Determine the [X, Y] coordinate at the center of the cell enclosing the given text.  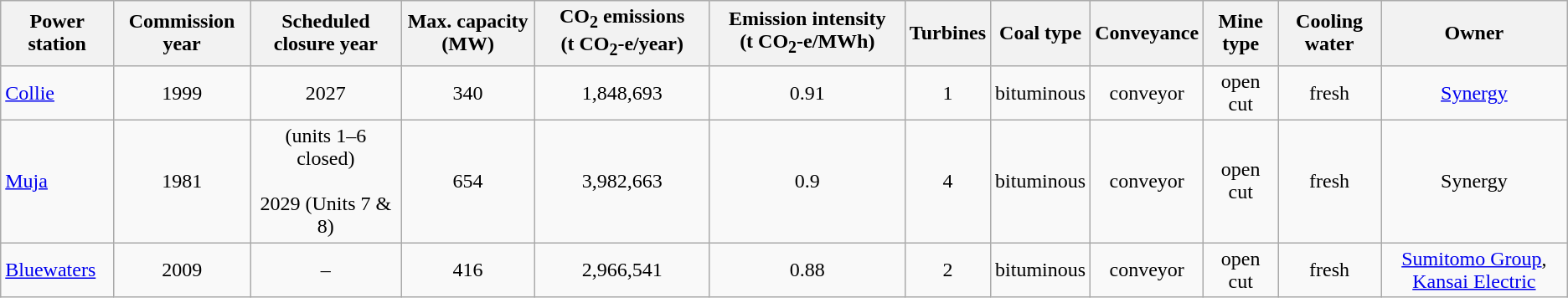
3,982,663 [622, 181]
0.91 [807, 92]
4 [947, 181]
1,848,693 [622, 92]
Cooling water [1330, 33]
Power station [57, 33]
0.88 [807, 270]
Emission intensity (t CO2-e/MWh) [807, 33]
1981 [183, 181]
416 [467, 270]
Collie [57, 92]
Bluewaters [57, 270]
Conveyance [1148, 33]
1 [947, 92]
0.9 [807, 181]
CO2 emissions (t CO2-e/year) [622, 33]
Scheduled closure year [326, 33]
Coal type [1040, 33]
Turbines [947, 33]
Mine type [1241, 33]
– [326, 270]
Muja [57, 181]
Max. capacity (MW) [467, 33]
340 [467, 92]
(units 1–6 closed)2029 (Units 7 & 8) [326, 181]
2009 [183, 270]
2 [947, 270]
654 [467, 181]
Owner [1474, 33]
2027 [326, 92]
1999 [183, 92]
2,966,541 [622, 270]
Sumitomo Group, Kansai Electric [1474, 270]
Commission year [183, 33]
